Capture the cell that displays the provided text and extract its [X, Y] central coordinate. 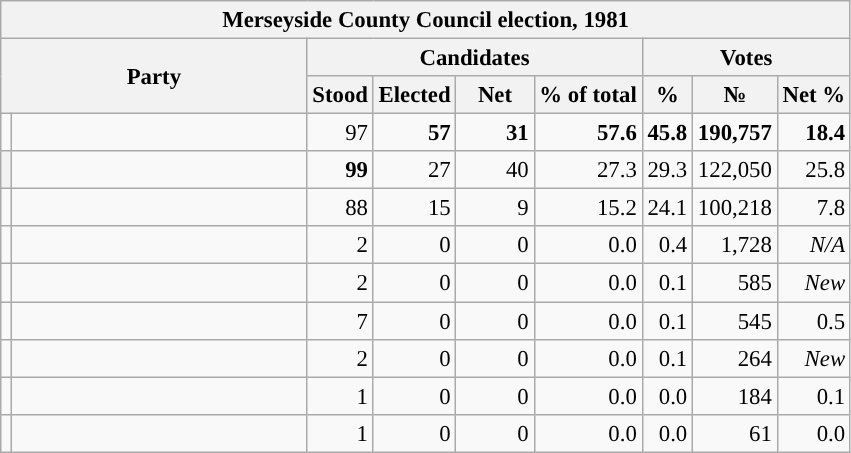
585 [736, 283]
Candidates [474, 58]
40 [495, 170]
7.8 [814, 208]
% of total [588, 95]
7 [340, 321]
15.2 [588, 208]
Votes [746, 58]
264 [736, 358]
Party [154, 76]
122,050 [736, 170]
190,757 [736, 133]
1,728 [736, 245]
45.8 [667, 133]
0.5 [814, 321]
9 [495, 208]
57 [414, 133]
25.8 [814, 170]
Net [495, 95]
27 [414, 170]
24.1 [667, 208]
545 [736, 321]
0.4 [667, 245]
99 [340, 170]
97 [340, 133]
100,218 [736, 208]
Net % [814, 95]
31 [495, 133]
№ [736, 95]
% [667, 95]
Merseyside County Council election, 1981 [426, 20]
184 [736, 396]
57.6 [588, 133]
Stood [340, 95]
Elected [414, 95]
15 [414, 208]
18.4 [814, 133]
88 [340, 208]
61 [736, 433]
27.3 [588, 170]
N/A [814, 245]
29.3 [667, 170]
